Provide the (x, y) coordinate of the cell's center where the given text is located.  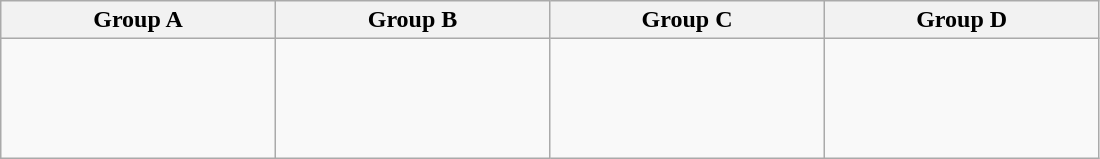
Group D (962, 20)
Group B (412, 20)
Group C (688, 20)
Group A (138, 20)
